Capture the cell that displays the provided text and extract its [x, y] central coordinate. 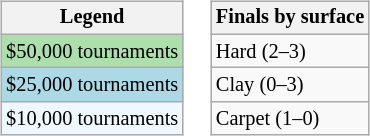
Finals by surface [290, 18]
$50,000 tournaments [92, 51]
Carpet (1–0) [290, 119]
Hard (2–3) [290, 51]
$25,000 tournaments [92, 85]
Legend [92, 18]
$10,000 tournaments [92, 119]
Clay (0–3) [290, 85]
